Output the (x, y) coordinate of the center of the cell containing the given text.  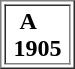
A 1905 (37, 34)
